Provide the (x, y) coordinate of the cell's center where the given text is located.  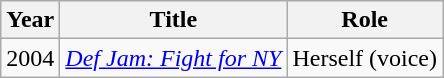
Year (30, 20)
2004 (30, 58)
Role (365, 20)
Title (174, 20)
Herself (voice) (365, 58)
Def Jam: Fight for NY (174, 58)
